Output the [x, y] coordinate of the center of the cell containing the given text.  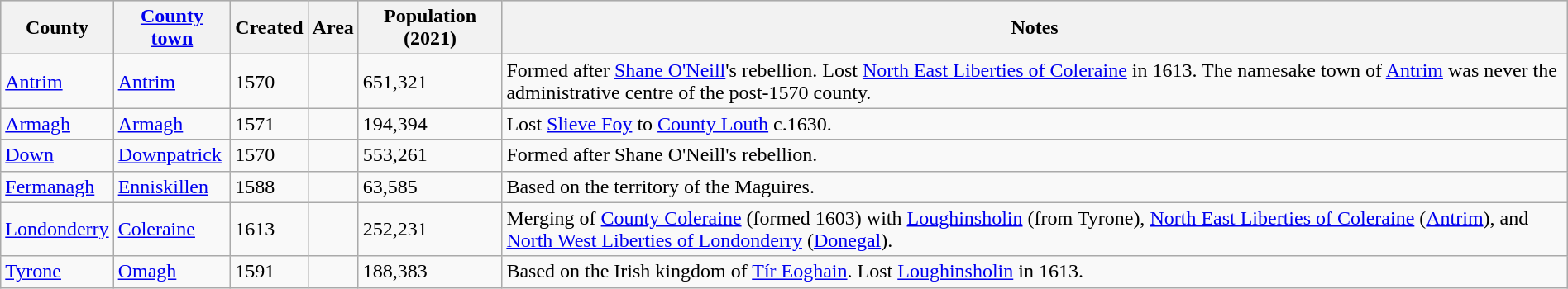
Area [332, 28]
Fermanagh [57, 187]
1613 [270, 230]
Down [57, 155]
Tyrone [57, 272]
Notes [1035, 28]
Created [270, 28]
651,321 [430, 81]
553,261 [430, 155]
63,585 [430, 187]
Coleraine [172, 230]
188,383 [430, 272]
194,394 [430, 124]
County town [172, 28]
Based on the territory of the Maguires. [1035, 187]
Population (2021) [430, 28]
1571 [270, 124]
Formed after Shane O'Neill's rebellion. [1035, 155]
1588 [270, 187]
County [57, 28]
1591 [270, 272]
Based on the Irish kingdom of Tír Eoghain. Lost Loughinsholin in 1613. [1035, 272]
Downpatrick [172, 155]
252,231 [430, 230]
Enniskillen [172, 187]
Londonderry [57, 230]
Omagh [172, 272]
Lost Slieve Foy to County Louth c.1630. [1035, 124]
